Locate the cell with the specified text and output its (X, Y) center coordinate. 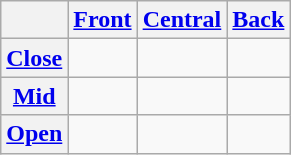
Open (34, 134)
Front (102, 20)
Central (182, 20)
Mid (34, 96)
Back (258, 20)
Close (34, 58)
